Scan for the cell matching the given text and deliver its (X, Y) coordinate at center. 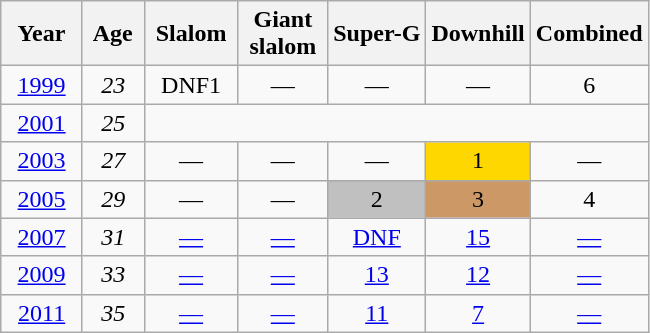
2 (377, 199)
Age (113, 34)
1 (478, 161)
15 (478, 237)
6 (589, 85)
2011 (42, 313)
Year (42, 34)
Slalom (191, 34)
2007 (42, 237)
7 (478, 313)
3 (478, 199)
25 (113, 123)
12 (478, 275)
Giant slalom (283, 34)
2005 (42, 199)
33 (113, 275)
2001 (42, 123)
23 (113, 85)
DNF1 (191, 85)
Super-G (377, 34)
11 (377, 313)
2003 (42, 161)
13 (377, 275)
Combined (589, 34)
DNF (377, 237)
35 (113, 313)
Downhill (478, 34)
29 (113, 199)
4 (589, 199)
31 (113, 237)
2009 (42, 275)
1999 (42, 85)
27 (113, 161)
